Find where the given text appears and provide that cell's center as (x, y) coordinate. 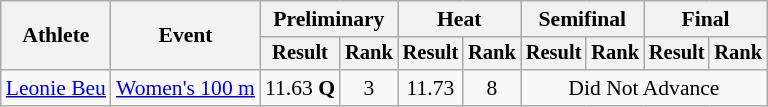
Heat (460, 19)
3 (369, 88)
Event (186, 36)
11.63 Q (300, 88)
Final (706, 19)
Women's 100 m (186, 88)
8 (492, 88)
Preliminary (329, 19)
11.73 (431, 88)
Leonie Beu (56, 88)
Athlete (56, 36)
Semifinal (582, 19)
Did Not Advance (644, 88)
